Locate the cell with the specified text and output its [X, Y] center coordinate. 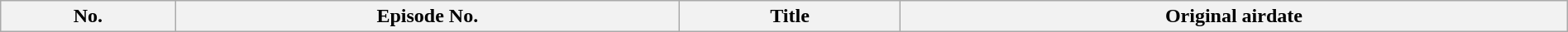
Episode No. [427, 16]
No. [88, 16]
Original airdate [1234, 16]
Title [791, 16]
